Identify which cell holds the provided text, then report its [X, Y] central coordinate. 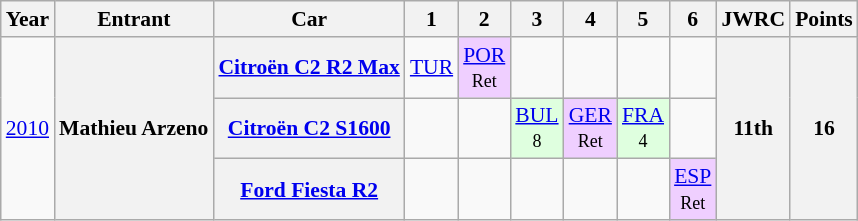
JWRC [753, 19]
Car [308, 19]
Citroën C2 S1600 [308, 128]
BUL8 [536, 128]
Year [28, 19]
TUR [432, 68]
16 [824, 128]
1 [432, 19]
PORRet [484, 68]
6 [692, 19]
Ford Fiesta R2 [308, 190]
GERRet [590, 128]
Citroën C2 R2 Max [308, 68]
Points [824, 19]
Entrant [134, 19]
FRA4 [643, 128]
Mathieu Arzeno [134, 128]
4 [590, 19]
5 [643, 19]
3 [536, 19]
2 [484, 19]
2010 [28, 128]
11th [753, 128]
ESPRet [692, 190]
